Locate the cell with the specified text and output its [X, Y] center coordinate. 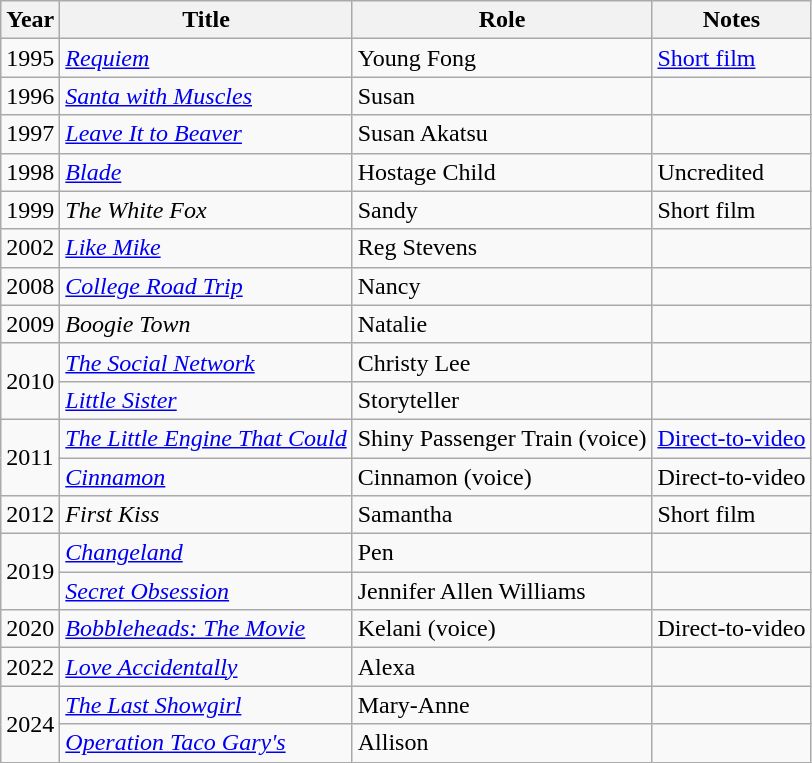
Secret Obsession [206, 591]
Allison [502, 743]
Susan Akatsu [502, 134]
1999 [30, 210]
Kelani (voice) [502, 629]
2019 [30, 572]
1995 [30, 58]
Shiny Passenger Train (voice) [502, 438]
Hostage Child [502, 172]
1998 [30, 172]
Love Accidentally [206, 667]
Operation Taco Gary's [206, 743]
Jennifer Allen Williams [502, 591]
Reg Stevens [502, 248]
Cinnamon (voice) [502, 477]
Storyteller [502, 400]
Year [30, 20]
Sandy [502, 210]
The Last Showgirl [206, 705]
2009 [30, 324]
Requiem [206, 58]
Christy Lee [502, 362]
The Social Network [206, 362]
Blade [206, 172]
Nancy [502, 286]
Cinnamon [206, 477]
1997 [30, 134]
Little Sister [206, 400]
The White Fox [206, 210]
2008 [30, 286]
2022 [30, 667]
2024 [30, 724]
Samantha [502, 515]
Mary-Anne [502, 705]
Boogie Town [206, 324]
Like Mike [206, 248]
Role [502, 20]
2010 [30, 381]
Notes [732, 20]
The Little Engine That Could [206, 438]
Susan [502, 96]
Young Fong [502, 58]
Natalie [502, 324]
Santa with Muscles [206, 96]
Pen [502, 553]
Changeland [206, 553]
Title [206, 20]
First Kiss [206, 515]
Leave It to Beaver [206, 134]
2011 [30, 457]
1996 [30, 96]
2002 [30, 248]
College Road Trip [206, 286]
2020 [30, 629]
Alexa [502, 667]
Bobbleheads: The Movie [206, 629]
2012 [30, 515]
Uncredited [732, 172]
